Search for the cell housing the specified text and yield its (X, Y) center coordinate. 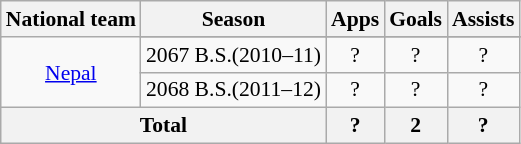
Apps (355, 19)
Goals (416, 19)
2068 B.S.(2011–12) (234, 90)
Total (164, 126)
Nepal (71, 72)
Season (234, 19)
Assists (484, 19)
2067 B.S.(2010–11) (234, 55)
2 (416, 126)
National team (71, 19)
